Find where the given text appears and provide that cell's center as [X, Y] coordinate. 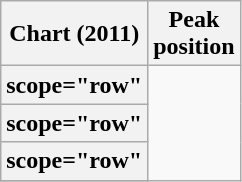
Peakposition [194, 34]
Chart (2011) [74, 34]
